For the text-containing cell, return its midpoint in [X, Y] coordinate format. 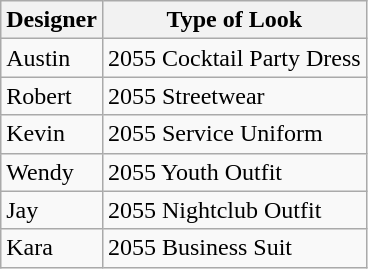
Jay [52, 210]
2055 Business Suit [234, 248]
Austin [52, 58]
Designer [52, 20]
2055 Service Uniform [234, 134]
Kevin [52, 134]
2055 Cocktail Party Dress [234, 58]
2055 Streetwear [234, 96]
Type of Look [234, 20]
Wendy [52, 172]
Robert [52, 96]
2055 Nightclub Outfit [234, 210]
Kara [52, 248]
2055 Youth Outfit [234, 172]
